Capture the cell that displays the provided text and extract its [X, Y] central coordinate. 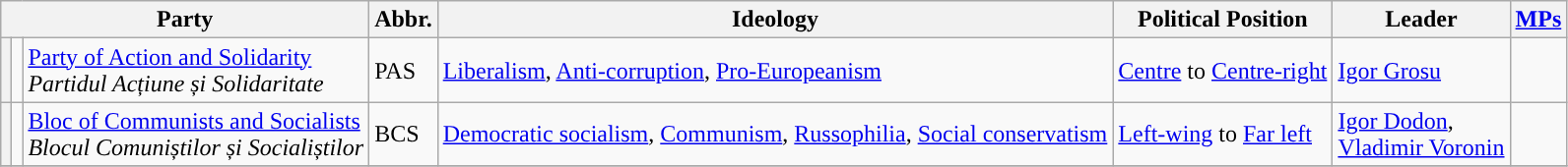
Party of Action and SolidarityPartidul Acțiune și Solidaritate [196, 71]
Ideology [775, 20]
Centre to Centre-right [1223, 71]
MPs [1538, 20]
Bloc of Communists and SocialistsBlocul Comuniștilor și Socialiștilor [196, 134]
Democratic socialism, Communism, Russophilia, Social conservatism [775, 134]
BCS [404, 134]
Igor Dodon,Vladimir Voronin [1421, 134]
Left-wing to Far left [1223, 134]
Igor Grosu [1421, 71]
Leader [1421, 20]
Political Position [1223, 20]
Party [185, 20]
PAS [404, 71]
Liberalism, Anti-corruption, Pro-Europeanism [775, 71]
Abbr. [404, 20]
